Return the (X, Y) coordinate for the center point of the cell that contains the specified text.  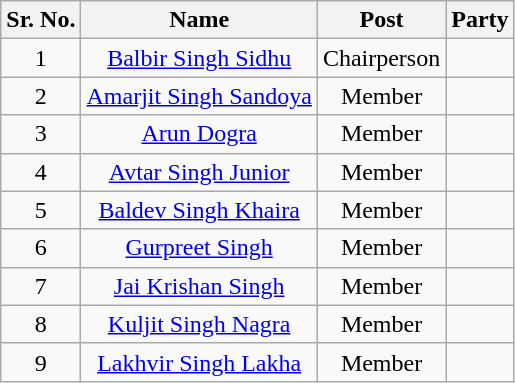
2 (41, 96)
Post (381, 20)
5 (41, 210)
Kuljit Singh Nagra (199, 324)
Party (480, 20)
7 (41, 286)
Avtar Singh Junior (199, 172)
Baldev Singh Khaira (199, 210)
Balbir Singh Sidhu (199, 58)
3 (41, 134)
Arun Dogra (199, 134)
Name (199, 20)
8 (41, 324)
Amarjit Singh Sandoya (199, 96)
1 (41, 58)
9 (41, 362)
Jai Krishan Singh (199, 286)
4 (41, 172)
Lakhvir Singh Lakha (199, 362)
Chairperson (381, 58)
Gurpreet Singh (199, 248)
6 (41, 248)
Sr. No. (41, 20)
